Search for the cell housing the specified text and yield its (X, Y) center coordinate. 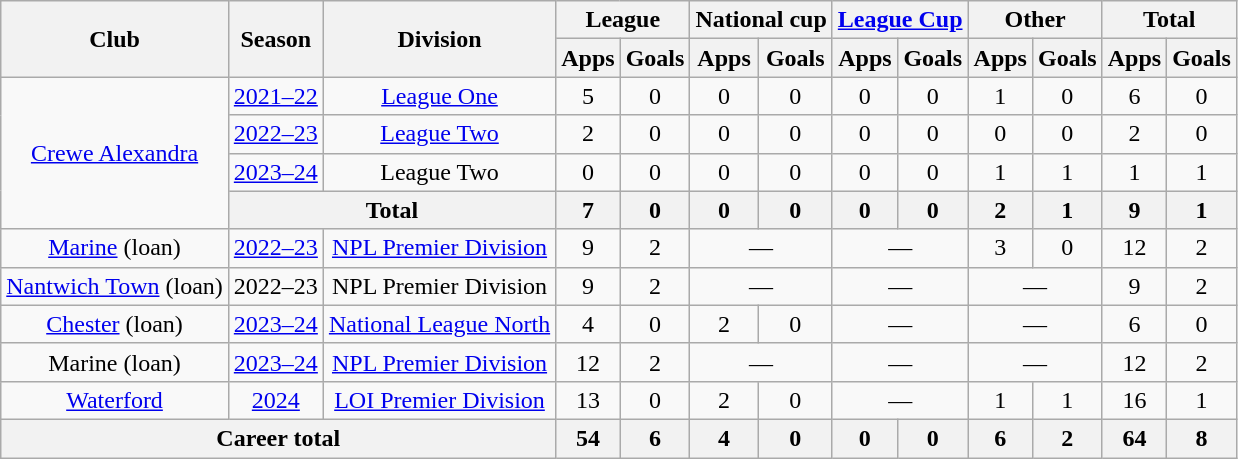
National cup (761, 20)
National League North (439, 324)
64 (1134, 438)
2021–22 (276, 96)
Season (276, 39)
Chester (loan) (115, 324)
Career total (278, 438)
League Cup (900, 20)
13 (588, 400)
7 (588, 210)
16 (1134, 400)
Other (1035, 20)
Nantwich Town (loan) (115, 286)
54 (588, 438)
5 (588, 96)
3 (1000, 248)
Waterford (115, 400)
Crewe Alexandra (115, 153)
League One (439, 96)
Club (115, 39)
League (623, 20)
Division (439, 39)
2024 (276, 400)
LOI Premier Division (439, 400)
8 (1202, 438)
